Output the (X, Y) coordinate of the center of the cell containing the given text.  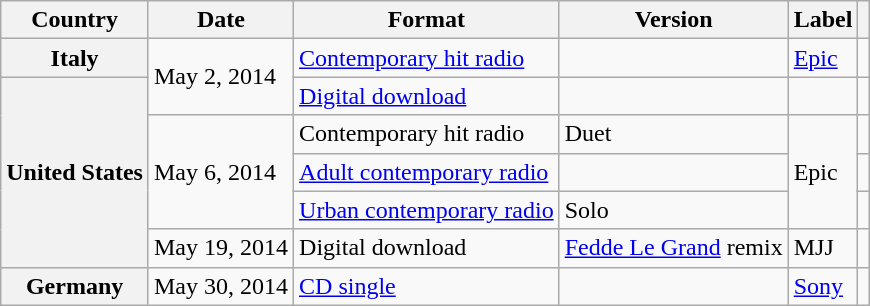
May 30, 2014 (220, 286)
Date (220, 20)
United States (75, 172)
Country (75, 20)
May 19, 2014 (220, 248)
Solo (674, 210)
May 2, 2014 (220, 77)
Fedde Le Grand remix (674, 248)
Germany (75, 286)
Italy (75, 58)
Urban contemporary radio (427, 210)
May 6, 2014 (220, 172)
Adult contemporary radio (427, 172)
Version (674, 20)
Label (823, 20)
MJJ (823, 248)
Sony (823, 286)
CD single (427, 286)
Duet (674, 134)
Format (427, 20)
